Return [X, Y] of the center of cell containing provided text 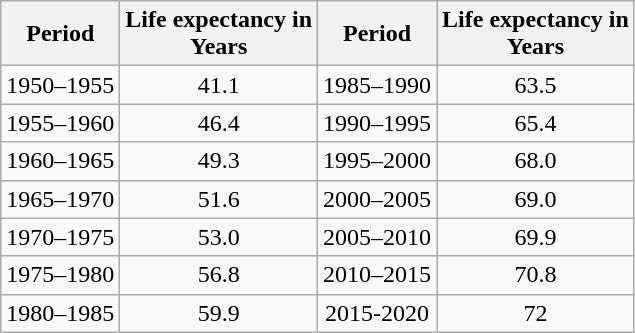
2005–2010 [378, 237]
68.0 [536, 161]
1995–2000 [378, 161]
1965–1970 [60, 199]
2010–2015 [378, 275]
1990–1995 [378, 123]
1955–1960 [60, 123]
1985–1990 [378, 85]
2000–2005 [378, 199]
69.0 [536, 199]
1960–1965 [60, 161]
65.4 [536, 123]
46.4 [219, 123]
2015-2020 [378, 313]
51.6 [219, 199]
49.3 [219, 161]
1950–1955 [60, 85]
56.8 [219, 275]
72 [536, 313]
63.5 [536, 85]
1970–1975 [60, 237]
41.1 [219, 85]
1980–1985 [60, 313]
1975–1980 [60, 275]
59.9 [219, 313]
69.9 [536, 237]
53.0 [219, 237]
70.8 [536, 275]
